Return [x, y] of the center of cell containing provided text 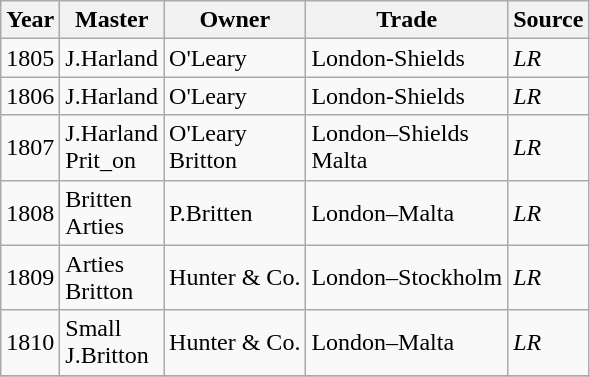
Master [112, 20]
ArtiesBritton [112, 278]
Source [548, 20]
1806 [30, 96]
O'LearyBritton [235, 148]
J.HarlandPrit_on [112, 148]
SmallJ.Britton [112, 342]
Year [30, 20]
London–ShieldsMalta [407, 148]
1807 [30, 148]
BrittenArties [112, 212]
Owner [235, 20]
1805 [30, 58]
Trade [407, 20]
1808 [30, 212]
1809 [30, 278]
P.Britten [235, 212]
1810 [30, 342]
London–Stockholm [407, 278]
